Find where the given text appears and provide that cell's center as (x, y) coordinate. 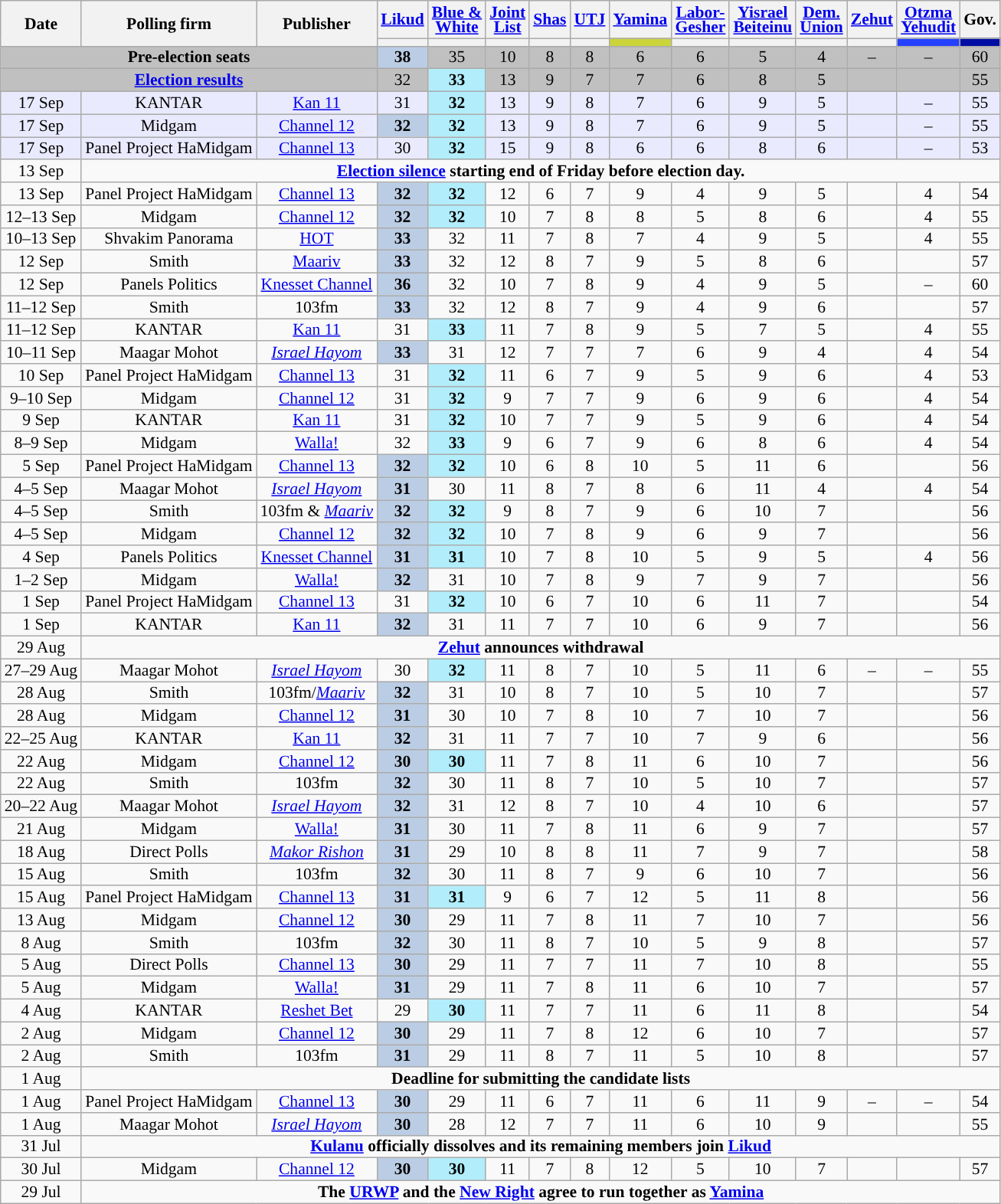
20–22 Aug (41, 806)
Dem.Union (821, 20)
UTJ (590, 20)
30 Jul (41, 1170)
Zehut (872, 20)
9–10 Sep (41, 398)
15 (507, 149)
Pre-election seats (188, 57)
29 Aug (41, 648)
10–13 Sep (41, 239)
Labor-Gesher (700, 20)
Polling firm (168, 23)
13 Aug (41, 920)
22–25 Aug (41, 738)
8–9 Sep (41, 443)
10–11 Sep (41, 353)
Yamina (640, 20)
Election results (188, 80)
31 Jul (41, 1147)
Maariv (317, 262)
29 Jul (41, 1193)
5 Sep (41, 466)
Blue &White (456, 20)
10 Sep (41, 375)
HOT (317, 239)
Shvakim Panorama (168, 239)
103fm/Maariv (317, 693)
35 (456, 57)
58 (980, 852)
21 Aug (41, 829)
9 Sep (41, 420)
Zehut announces withdrawal (541, 648)
Shas (550, 20)
12–13 Sep (41, 217)
38 (403, 57)
Election silence starting end of Friday before election day. (541, 172)
103fm & Maariv (317, 512)
The URWP and the New Right agree to run together as Yamina (541, 1193)
Gov. (980, 20)
Reshet Bet (317, 1011)
Deadline for submitting the candidate lists (541, 1079)
1–2 Sep (41, 580)
18 Aug (41, 852)
YisraelBeiteinu (763, 20)
Kulanu officially dissolves and its remaining members join Likud (541, 1147)
Likud (403, 20)
OtzmaYehudit (928, 20)
4 Sep (41, 557)
Date (41, 23)
4 Aug (41, 1011)
36 (403, 285)
Makor Rishon (317, 852)
28 (456, 1124)
Publisher (317, 23)
8 Aug (41, 943)
27–29 Aug (41, 670)
JointList (507, 20)
